Search for the cell housing the specified text and yield its [x, y] center coordinate. 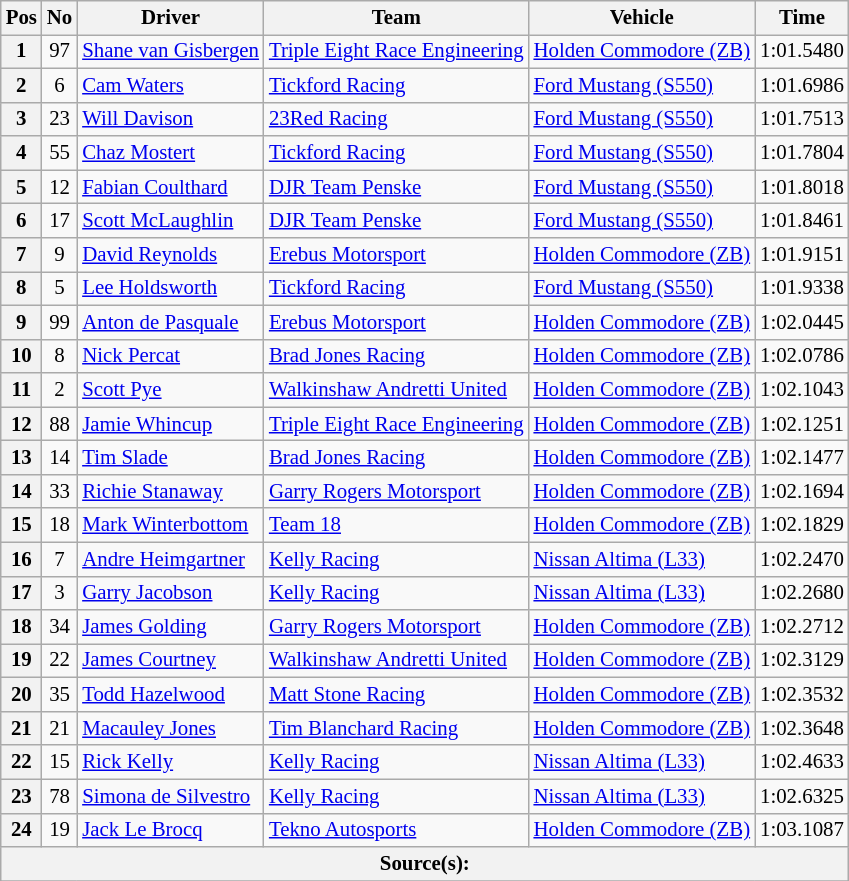
97 [60, 51]
78 [60, 796]
33 [60, 491]
James Courtney [170, 661]
1:01.6986 [802, 85]
1:01.5480 [802, 51]
Jack Le Brocq [170, 830]
David Reynolds [170, 255]
1:01.9151 [802, 255]
1:01.8461 [802, 221]
Chaz Mostert [170, 153]
1:01.8018 [802, 187]
11 [22, 390]
Garry Jacobson [170, 593]
Scott McLaughlin [170, 221]
Richie Stanaway [170, 491]
4 [22, 153]
Andre Heimgartner [170, 559]
Lee Holdsworth [170, 288]
35 [60, 695]
Nick Percat [170, 356]
Driver [170, 18]
1:02.2712 [802, 627]
1:02.0445 [802, 322]
Anton de Pasquale [170, 322]
Tim Blanchard Racing [396, 728]
1:01.7804 [802, 153]
Shane van Gisbergen [170, 51]
Todd Hazelwood [170, 695]
Tekno Autosports [396, 830]
24 [22, 830]
Matt Stone Racing [396, 695]
1:02.3648 [802, 728]
Jamie Whincup [170, 424]
1:02.6325 [802, 796]
34 [60, 627]
Team [396, 18]
23Red Racing [396, 119]
88 [60, 424]
Tim Slade [170, 458]
Cam Waters [170, 85]
No [60, 18]
1 [22, 51]
Pos [22, 18]
20 [22, 695]
1:02.3532 [802, 695]
Team 18 [396, 525]
Will Davison [170, 119]
1:02.3129 [802, 661]
1:02.2680 [802, 593]
1:02.2470 [802, 559]
1:02.4633 [802, 762]
99 [60, 322]
James Golding [170, 627]
Time [802, 18]
Vehicle [642, 18]
1:03.1087 [802, 830]
Fabian Coulthard [170, 187]
1:02.1829 [802, 525]
1:01.9338 [802, 288]
1:02.0786 [802, 356]
1:01.7513 [802, 119]
Rick Kelly [170, 762]
55 [60, 153]
10 [22, 356]
16 [22, 559]
Simona de Silvestro [170, 796]
Source(s): [425, 864]
13 [22, 458]
1:02.1043 [802, 390]
Mark Winterbottom [170, 525]
1:02.1251 [802, 424]
Scott Pye [170, 390]
Macauley Jones [170, 728]
1:02.1694 [802, 491]
1:02.1477 [802, 458]
